Capture the cell that displays the provided text and extract its [X, Y] central coordinate. 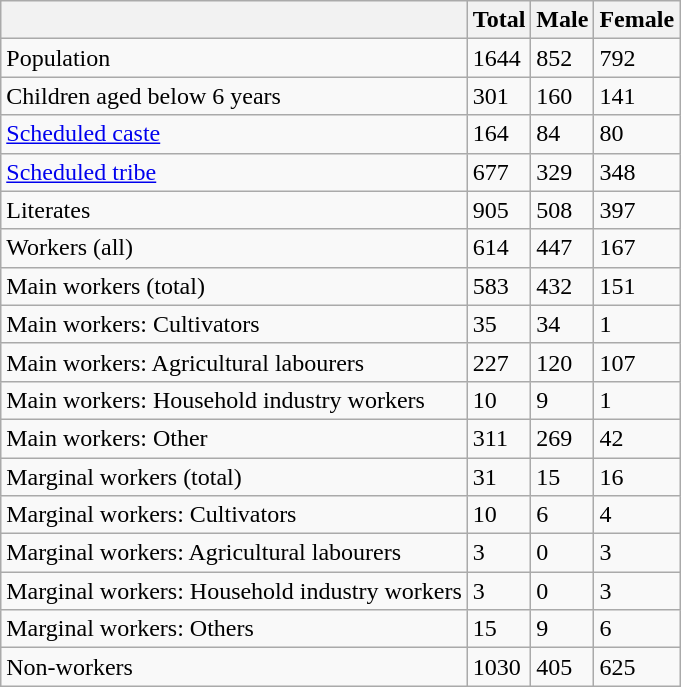
Main workers: Other [234, 438]
301 [499, 96]
227 [499, 362]
151 [637, 286]
Main workers (total) [234, 286]
Main workers: Agricultural labourers [234, 362]
432 [562, 286]
792 [637, 58]
508 [562, 210]
31 [499, 477]
4 [637, 515]
Non-workers [234, 667]
Main workers: Cultivators [234, 324]
42 [637, 438]
269 [562, 438]
Male [562, 20]
Female [637, 20]
34 [562, 324]
852 [562, 58]
Marginal workers (total) [234, 477]
Population [234, 58]
447 [562, 248]
397 [637, 210]
160 [562, 96]
348 [637, 172]
677 [499, 172]
625 [637, 667]
141 [637, 96]
Marginal workers: Household industry workers [234, 591]
583 [499, 286]
Scheduled tribe [234, 172]
1644 [499, 58]
Main workers: Household industry workers [234, 400]
1030 [499, 667]
167 [637, 248]
107 [637, 362]
80 [637, 134]
614 [499, 248]
120 [562, 362]
35 [499, 324]
Marginal workers: Cultivators [234, 515]
Marginal workers: Others [234, 629]
Total [499, 20]
84 [562, 134]
405 [562, 667]
Marginal workers: Agricultural labourers [234, 553]
Scheduled caste [234, 134]
329 [562, 172]
905 [499, 210]
164 [499, 134]
Children aged below 6 years [234, 96]
Literates [234, 210]
311 [499, 438]
16 [637, 477]
Workers (all) [234, 248]
